Detect which cell encompasses the target text, then output its (X, Y) center coordinate. 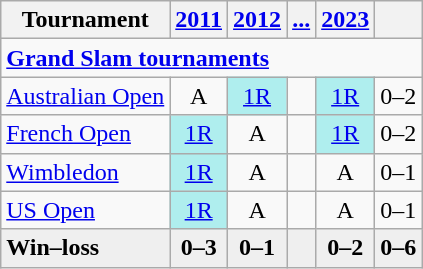
0–6 (398, 248)
Win–loss (86, 248)
2023 (346, 20)
Australian Open (86, 96)
US Open (86, 210)
2012 (258, 20)
French Open (86, 134)
... (302, 20)
Wimbledon (86, 172)
Tournament (86, 20)
0–3 (199, 248)
Grand Slam tournaments (212, 58)
2011 (199, 20)
